From the cell containing the given text, extract its center point as (x, y) coordinate. 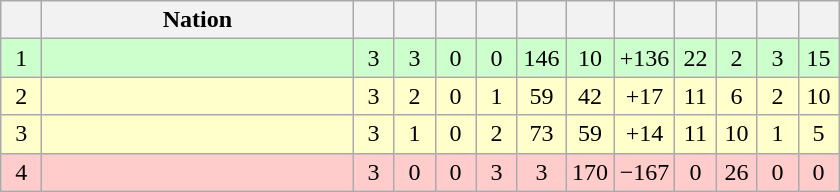
−167 (644, 172)
4 (22, 172)
Nation (198, 20)
146 (542, 58)
15 (818, 58)
73 (542, 134)
170 (590, 172)
+136 (644, 58)
6 (736, 96)
+14 (644, 134)
+17 (644, 96)
5 (818, 134)
42 (590, 96)
26 (736, 172)
22 (696, 58)
